Search for the cell housing the specified text and yield its (x, y) center coordinate. 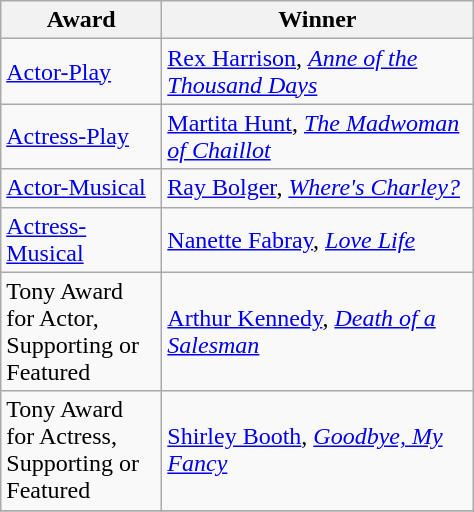
Actor-Play (82, 72)
Winner (318, 20)
Tony Award for Actor, Supporting or Featured (82, 332)
Actress-Play (82, 136)
Shirley Booth, Goodbye, My Fancy (318, 450)
Ray Bolger, Where's Charley? (318, 188)
Award (82, 20)
Tony Award for Actress, Supporting or Featured (82, 450)
Actor-Musical (82, 188)
Nanette Fabray, Love Life (318, 240)
Rex Harrison, Anne of the Thousand Days (318, 72)
Actress-Musical (82, 240)
Arthur Kennedy, Death of a Salesman (318, 332)
Martita Hunt, The Madwoman of Chaillot (318, 136)
